Locate the cell with the specified text and output its (X, Y) center coordinate. 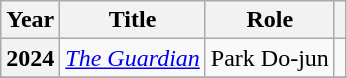
2024 (30, 58)
Role (270, 20)
Park Do-jun (270, 58)
The Guardian (133, 58)
Title (133, 20)
Year (30, 20)
